Find where the given text appears and provide that cell's center as [X, Y] coordinate. 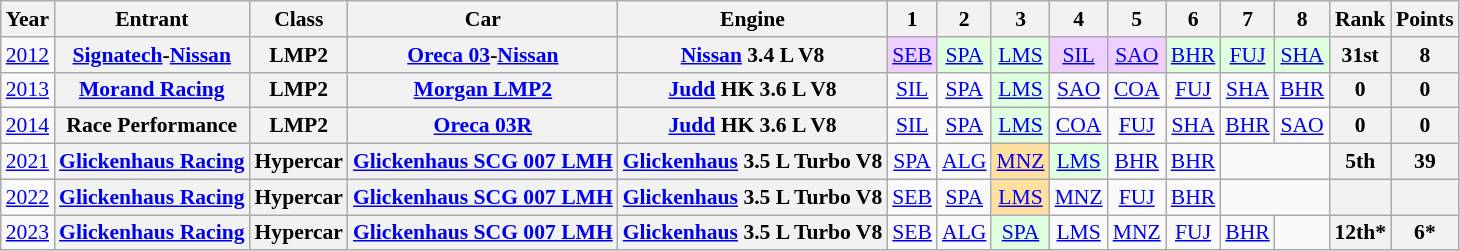
Morand Racing [152, 90]
Class [298, 19]
Morgan LMP2 [483, 90]
Signatech-Nissan [152, 55]
Race Performance [152, 126]
2013 [28, 90]
Rank [1360, 19]
Entrant [152, 19]
5 [1137, 19]
4 [1079, 19]
Nissan 3.4 L V8 [752, 55]
6* [1425, 233]
39 [1425, 162]
Car [483, 19]
31st [1360, 55]
Oreca 03R [483, 126]
2012 [28, 55]
2023 [28, 233]
Year [28, 19]
2014 [28, 126]
1 [912, 19]
Engine [752, 19]
6 [1194, 19]
Points [1425, 19]
2022 [28, 197]
5th [1360, 162]
2021 [28, 162]
2 [964, 19]
3 [1020, 19]
12th* [1360, 233]
Oreca 03-Nissan [483, 55]
7 [1248, 19]
